Return the [x, y] coordinate for the center point of the cell that contains the specified text.  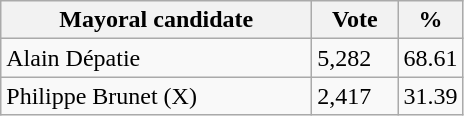
% [430, 20]
Mayoral candidate [156, 20]
Vote [355, 20]
Alain Dépatie [156, 58]
2,417 [355, 96]
Philippe Brunet (X) [156, 96]
5,282 [355, 58]
31.39 [430, 96]
68.61 [430, 58]
